Return the [X, Y] coordinate for the center point of the cell that contains the specified text.  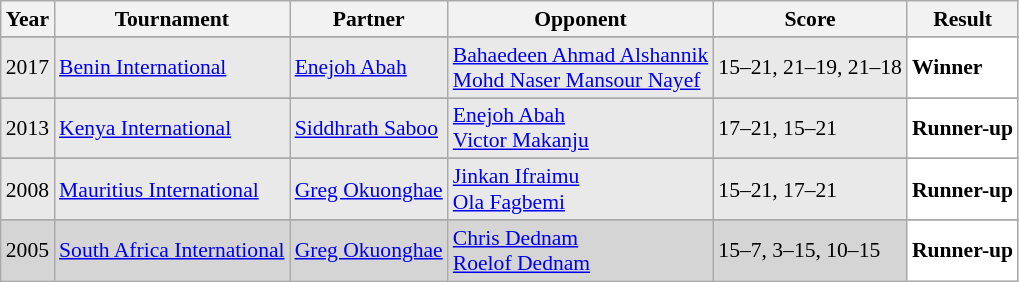
Opponent [581, 19]
17–21, 15–21 [810, 128]
Benin International [172, 68]
Siddhrath Saboo [369, 128]
Enejoh Abah [369, 68]
Tournament [172, 19]
2005 [28, 250]
Mauritius International [172, 190]
Bahaedeen Ahmad Alshannik Mohd Naser Mansour Nayef [581, 68]
Chris Dednam Roelof Dednam [581, 250]
15–7, 3–15, 10–15 [810, 250]
South Africa International [172, 250]
Score [810, 19]
2013 [28, 128]
Result [962, 19]
Enejoh Abah Victor Makanju [581, 128]
15–21, 21–19, 21–18 [810, 68]
2008 [28, 190]
Partner [369, 19]
Jinkan Ifraimu Ola Fagbemi [581, 190]
Kenya International [172, 128]
Winner [962, 68]
15–21, 17–21 [810, 190]
2017 [28, 68]
Year [28, 19]
